Find where the given text appears and provide that cell's center as [X, Y] coordinate. 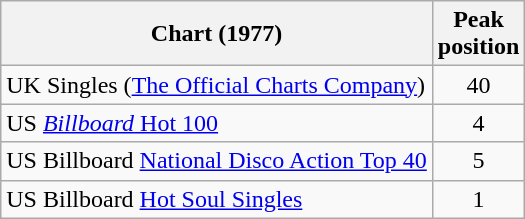
Peakposition [478, 34]
US Billboard National Disco Action Top 40 [217, 161]
1 [478, 199]
4 [478, 123]
40 [478, 85]
UK Singles (The Official Charts Company) [217, 85]
Chart (1977) [217, 34]
US Billboard Hot 100 [217, 123]
US Billboard Hot Soul Singles [217, 199]
5 [478, 161]
